Return the [x, y] coordinate for the center point of the cell that contains the specified text.  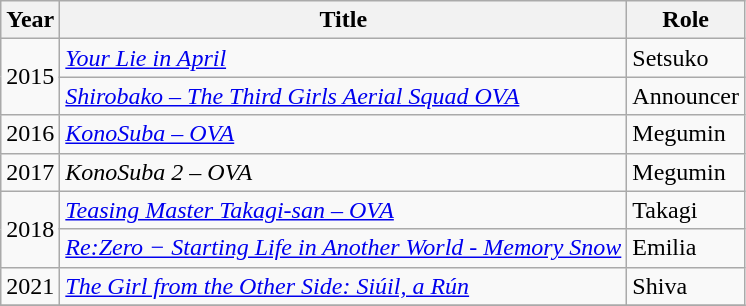
Role [686, 20]
2018 [30, 229]
The Girl from the Other Side: Siúil, a Rún [344, 286]
Emilia [686, 248]
2015 [30, 77]
Announcer [686, 96]
Setsuko [686, 58]
2021 [30, 286]
KonoSuba – OVA [344, 134]
Takagi [686, 210]
Teasing Master Takagi-san – OVA [344, 210]
KonoSuba 2 – OVA [344, 172]
Re:Zero − Starting Life in Another World - Memory Snow [344, 248]
Title [344, 20]
2017 [30, 172]
Your Lie in April [344, 58]
Shirobako – The Third Girls Aerial Squad OVA [344, 96]
Year [30, 20]
Shiva [686, 286]
2016 [30, 134]
